Provide the [X, Y] coordinate of the cell's center where the given text is located.  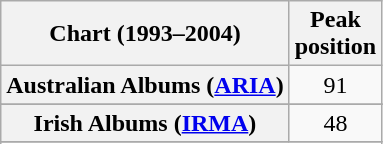
91 [335, 85]
Peakposition [335, 34]
Australian Albums (ARIA) [145, 85]
48 [335, 123]
Irish Albums (IRMA) [145, 123]
Chart (1993–2004) [145, 34]
